Capture the cell that displays the provided text and extract its (X, Y) central coordinate. 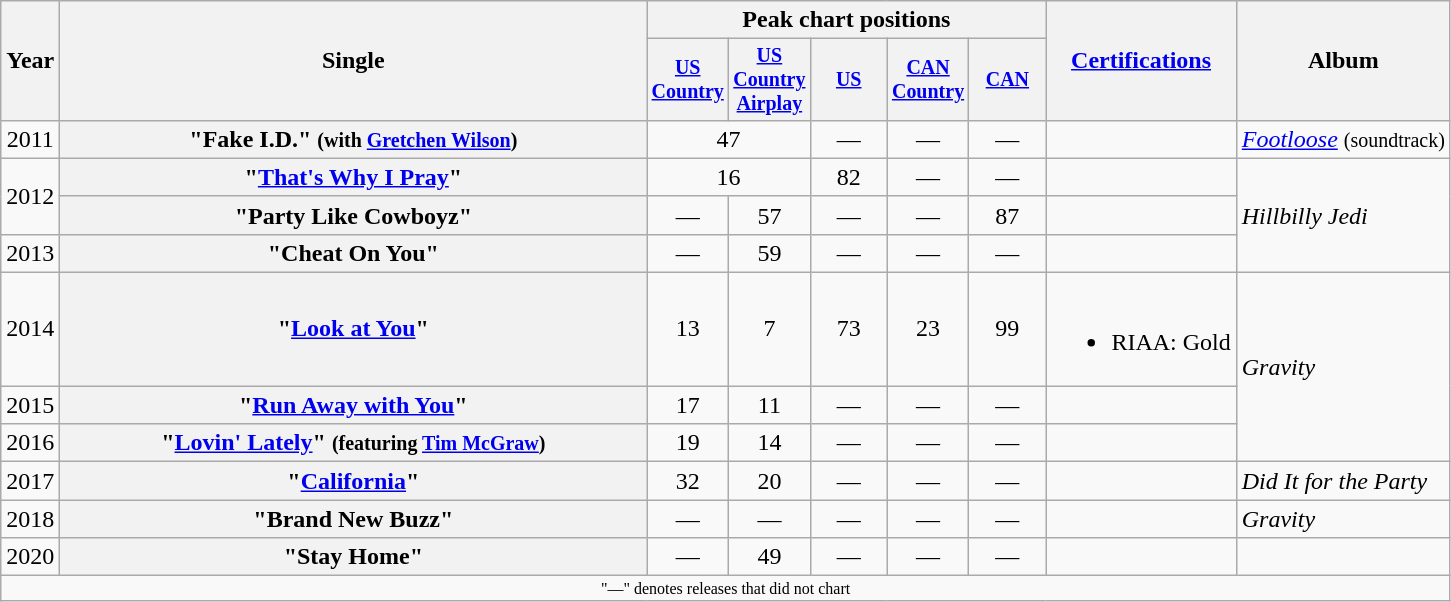
82 (848, 177)
"—" denotes releases that did not chart (726, 588)
Did It for the Party (1343, 481)
20 (770, 481)
2020 (30, 557)
2018 (30, 519)
7 (770, 330)
US (848, 80)
99 (1008, 330)
"Run Away with You" (354, 405)
73 (848, 330)
49 (770, 557)
Album (1343, 61)
Certifications (1141, 61)
"Party Like Cowboyz" (354, 215)
RIAA: Gold (1141, 330)
47 (728, 139)
2014 (30, 330)
2015 (30, 405)
Footloose (soundtrack) (1343, 139)
"That's Why I Pray" (354, 177)
23 (928, 330)
"Lovin' Lately" (featuring Tim McGraw) (354, 443)
17 (688, 405)
16 (728, 177)
19 (688, 443)
"Cheat On You" (354, 253)
"Fake I.D." (with Gretchen Wilson) (354, 139)
2011 (30, 139)
Peak chart positions (846, 20)
11 (770, 405)
US Country (688, 80)
87 (1008, 215)
Hillbilly Jedi (1343, 215)
CAN (1008, 80)
US Country Airplay (770, 80)
"Brand New Buzz" (354, 519)
2017 (30, 481)
"Look at You" (354, 330)
Year (30, 61)
2012 (30, 196)
"California" (354, 481)
2016 (30, 443)
13 (688, 330)
"Stay Home" (354, 557)
Single (354, 61)
14 (770, 443)
2013 (30, 253)
32 (688, 481)
59 (770, 253)
CAN Country (928, 80)
57 (770, 215)
